For the text-containing cell, return its midpoint in [X, Y] coordinate format. 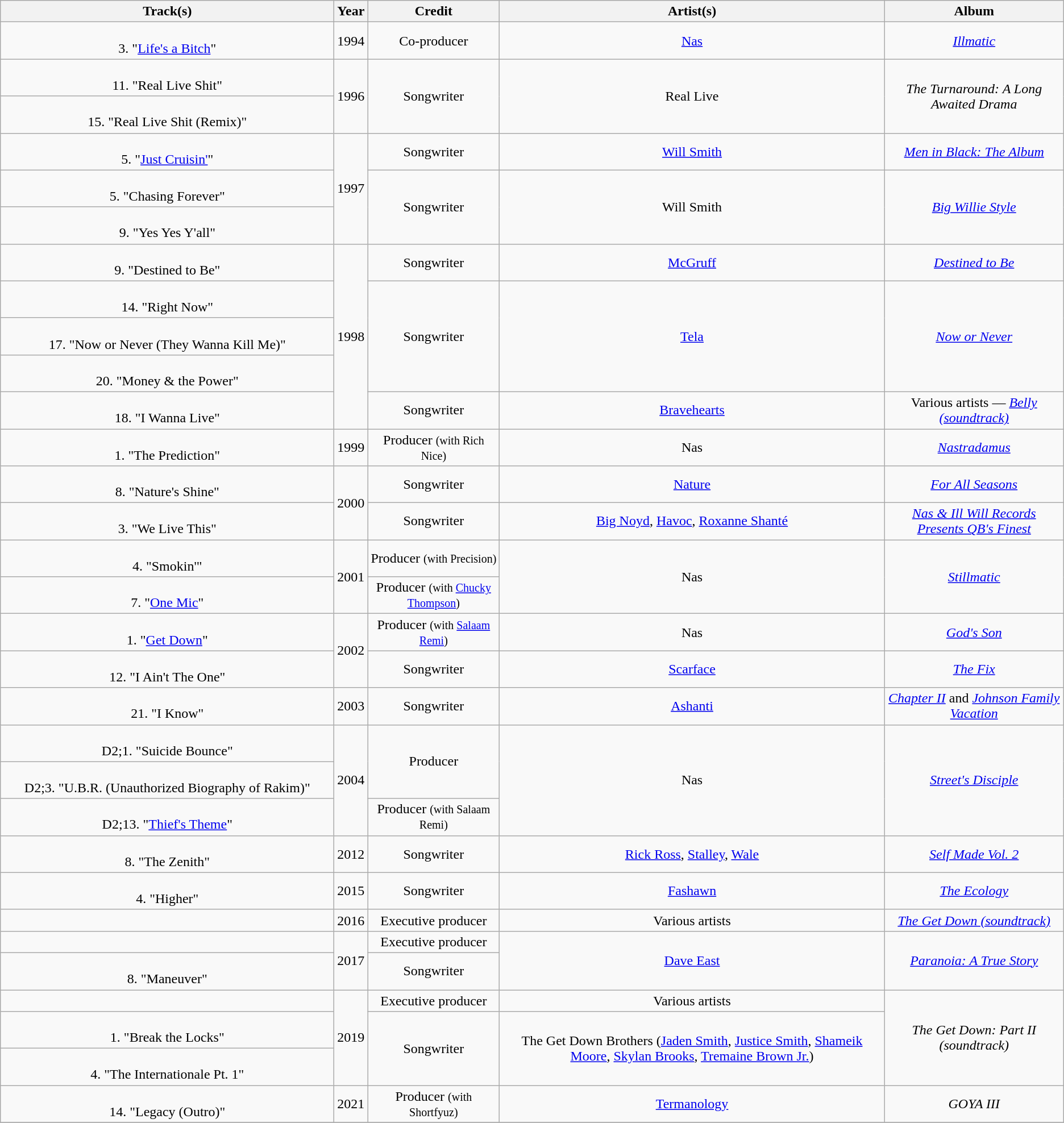
18. "I Wanna Live" [167, 410]
Destined to Be [974, 263]
2004 [351, 780]
Nature [692, 484]
The Ecology [974, 891]
1994 [351, 41]
3. "We Live This" [167, 522]
Dave East [692, 960]
Termanology [692, 1104]
Producer (with Precision) [434, 558]
Year [351, 11]
Illmatic [974, 41]
Various artists — Belly (soundtrack) [974, 410]
Producer (with Rich Nice) [434, 447]
Producer (with Chucky Thompson) [434, 596]
1998 [351, 336]
2021 [351, 1104]
Fashawn [692, 891]
Artist(s) [692, 11]
D2;3. "U.B.R. (Unauthorized Biography of Rakim)" [167, 780]
Credit [434, 11]
21. "I Know" [167, 706]
14. "Right Now" [167, 299]
2012 [351, 854]
Ashanti [692, 706]
The Get Down Brothers (Jaden Smith, Justice Smith, Shameik Moore, Skylan Brooks, Tremaine Brown Jr.) [692, 1049]
2001 [351, 577]
17. "Now or Never (They Wanna Kill Me)" [167, 336]
Paranoia: A True Story [974, 960]
God's Son [974, 632]
Now or Never [974, 336]
9. "Yes Yes Y'all" [167, 225]
1. "Break the Locks" [167, 1030]
The Turnaround: A Long Awaited Drama [974, 96]
3. "Life's a Bitch" [167, 41]
Track(s) [167, 11]
Tela [692, 336]
Scarface [692, 669]
The Fix [974, 669]
Nas & Ill Will Records Presents QB's Finest [974, 522]
For All Seasons [974, 484]
The Get Down: Part II (soundtrack) [974, 1038]
1. "The Prediction" [167, 447]
McGruff [692, 263]
D2;13. "Thief's Theme" [167, 817]
2019 [351, 1038]
4. "The Internationale Pt. 1" [167, 1067]
Self Made Vol. 2 [974, 854]
Chapter II and Johnson Family Vacation [974, 706]
D2;1. "Suicide Bounce" [167, 743]
Stillmatic [974, 577]
1. "Get Down" [167, 632]
Rick Ross, Stalley, Wale [692, 854]
8. "Nature's Shine" [167, 484]
Nastradamus [974, 447]
Big Noyd, Havoc, Roxanne Shanté [692, 522]
1996 [351, 96]
2016 [351, 920]
7. "One Mic" [167, 596]
GOYA III [974, 1104]
Bravehearts [692, 410]
14. "Legacy (Outro)" [167, 1104]
1999 [351, 447]
Producer (with Shortfyuz) [434, 1104]
12. "I Ain't The One" [167, 669]
2000 [351, 503]
1997 [351, 189]
2003 [351, 706]
5. "Chasing Forever" [167, 189]
Men in Black: The Album [974, 151]
Real Live [692, 96]
8. "The Zenith" [167, 854]
4. "Higher" [167, 891]
15. "Real Live Shit (Remix)" [167, 115]
2015 [351, 891]
Big Willie Style [974, 207]
The Get Down (soundtrack) [974, 920]
4. "Smokin'" [167, 558]
Street's Disciple [974, 780]
2017 [351, 960]
5. "Just Cruisin'" [167, 151]
2002 [351, 651]
8. "Maneuver" [167, 971]
Producer [434, 762]
11. "Real Live Shit" [167, 77]
20. "Money & the Power" [167, 373]
Co-producer [434, 41]
Album [974, 11]
9. "Destined to Be" [167, 263]
